Return [X, Y] of the center of cell containing provided text 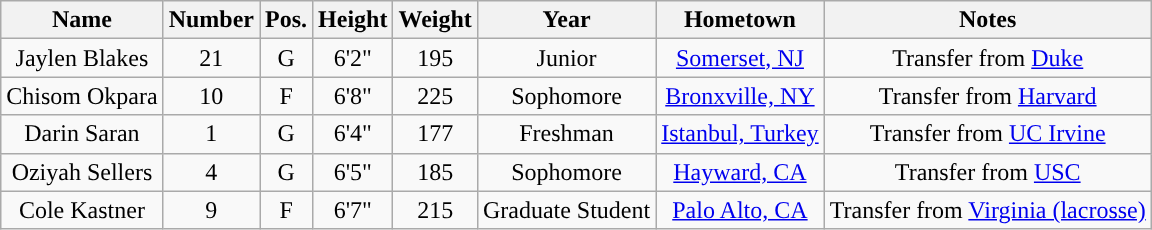
9 [211, 210]
Somerset, NJ [740, 58]
Number [211, 20]
6'7" [353, 210]
6'4" [353, 134]
10 [211, 96]
185 [435, 172]
Name [82, 20]
177 [435, 134]
1 [211, 134]
Transfer from USC [988, 172]
6'5" [353, 172]
21 [211, 58]
Year [566, 20]
Hometown [740, 20]
Pos. [286, 20]
Transfer from Harvard [988, 96]
4 [211, 172]
Jaylen Blakes [82, 58]
Transfer from Duke [988, 58]
Notes [988, 20]
Oziyah Sellers [82, 172]
Transfer from UC Irvine [988, 134]
195 [435, 58]
Hayward, CA [740, 172]
Freshman [566, 134]
Height [353, 20]
Chisom Okpara [82, 96]
Transfer from Virginia (lacrosse) [988, 210]
Palo Alto, CA [740, 210]
Darin Saran [82, 134]
Istanbul, Turkey [740, 134]
Cole Kastner [82, 210]
215 [435, 210]
Weight [435, 20]
225 [435, 96]
Graduate Student [566, 210]
Bronxville, NY [740, 96]
6'2" [353, 58]
6'8" [353, 96]
Junior [566, 58]
